Search for the cell housing the specified text and yield its (x, y) center coordinate. 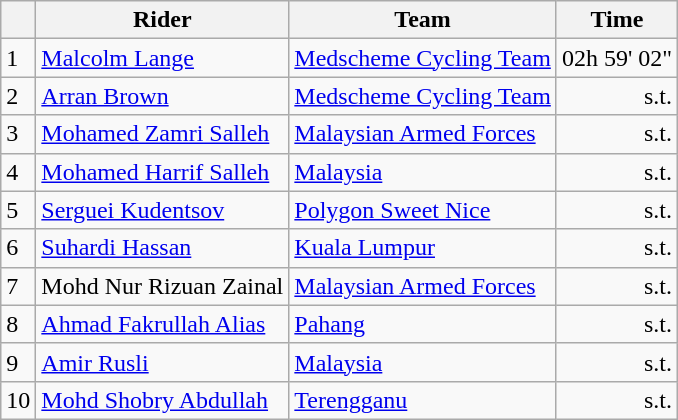
Malcolm Lange (162, 58)
Terengganu (423, 400)
Pahang (423, 324)
Amir Rusli (162, 362)
2 (18, 96)
Mohd Shobry Abdullah (162, 400)
6 (18, 248)
4 (18, 172)
Arran Brown (162, 96)
3 (18, 134)
5 (18, 210)
Mohamed Zamri Salleh (162, 134)
Suhardi Hassan (162, 248)
7 (18, 286)
Rider (162, 20)
9 (18, 362)
Mohd Nur Rizuan Zainal (162, 286)
Kuala Lumpur (423, 248)
Mohamed Harrif Salleh (162, 172)
Team (423, 20)
1 (18, 58)
Time (616, 20)
Serguei Kudentsov (162, 210)
02h 59' 02" (616, 58)
10 (18, 400)
8 (18, 324)
Polygon Sweet Nice (423, 210)
Ahmad Fakrullah Alias (162, 324)
